Provide the [x, y] coordinate of the cell's center where the given text is located.  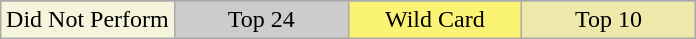
Top 10 [609, 20]
Top 24 [261, 20]
Did Not Perform [88, 20]
Wild Card [435, 20]
